Output the (X, Y) coordinate of the center of the cell containing the given text.  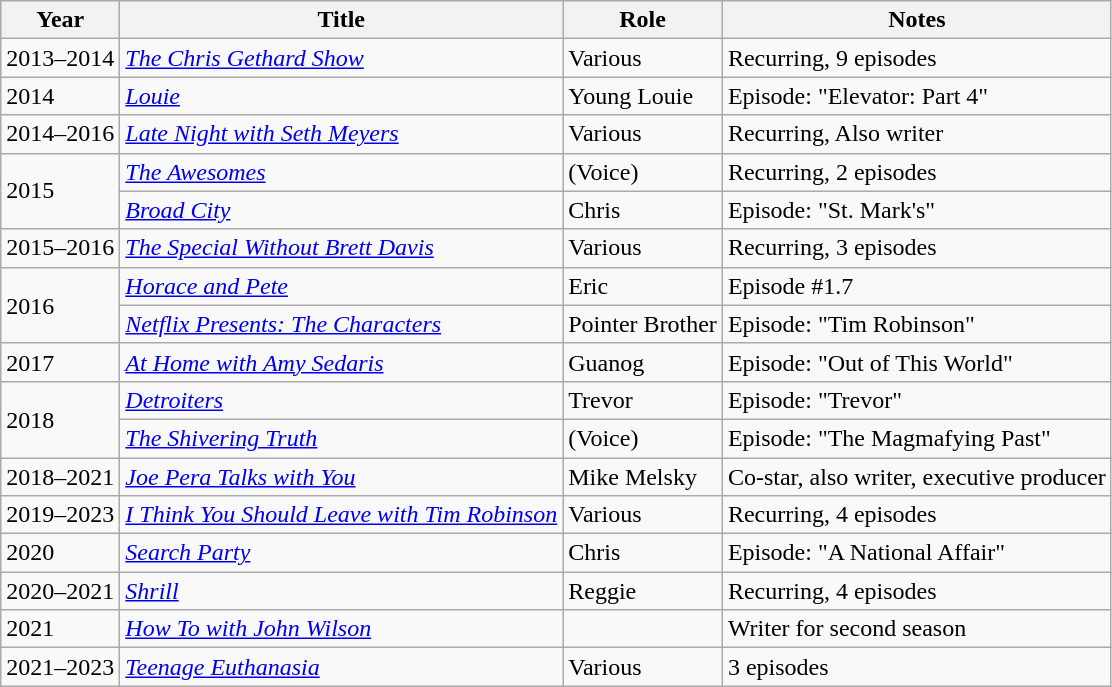
I Think You Should Leave with Tim Robinson (342, 515)
Horace and Pete (342, 286)
2018 (60, 419)
Late Night with Seth Meyers (342, 134)
Louie (342, 96)
2018–2021 (60, 477)
Search Party (342, 553)
Recurring, 9 episodes (916, 58)
Episode #1.7 (916, 286)
Episode: "Tim Robinson" (916, 324)
The Chris Gethard Show (342, 58)
The Shivering Truth (342, 438)
2020–2021 (60, 591)
Episode: "A National Affair" (916, 553)
Episode: "The Magmafying Past" (916, 438)
Episode: "Trevor" (916, 400)
Recurring, 3 episodes (916, 248)
2014 (60, 96)
Co-star, also writer, executive producer (916, 477)
2017 (60, 362)
Reggie (643, 591)
Young Louie (643, 96)
How To with John Wilson (342, 629)
2015–2016 (60, 248)
2014–2016 (60, 134)
Episode: "Elevator: Part 4" (916, 96)
The Awesomes (342, 172)
2015 (60, 191)
Notes (916, 20)
Title (342, 20)
At Home with Amy Sedaris (342, 362)
Trevor (643, 400)
2016 (60, 305)
2020 (60, 553)
Pointer Brother (643, 324)
2013–2014 (60, 58)
Shrill (342, 591)
3 episodes (916, 667)
Teenage Euthanasia (342, 667)
2021–2023 (60, 667)
Year (60, 20)
Role (643, 20)
2019–2023 (60, 515)
Netflix Presents: The Characters (342, 324)
2021 (60, 629)
Episode: "St. Mark's" (916, 210)
Recurring, 2 episodes (916, 172)
Episode: "Out of This World" (916, 362)
Writer for second season (916, 629)
The Special Without Brett Davis (342, 248)
Detroiters (342, 400)
Broad City (342, 210)
Eric (643, 286)
Joe Pera Talks with You (342, 477)
Recurring, Also writer (916, 134)
Mike Melsky (643, 477)
Guanog (643, 362)
